Identify which cell holds the provided text, then report its [x, y] central coordinate. 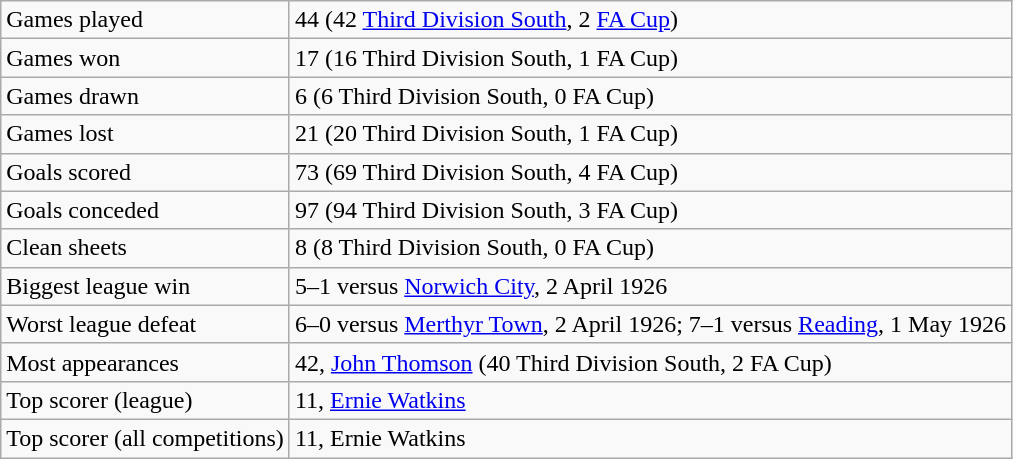
6–0 versus Merthyr Town, 2 April 1926; 7–1 versus Reading, 1 May 1926 [650, 324]
Games lost [146, 134]
Games won [146, 58]
Clean sheets [146, 248]
44 (42 Third Division South, 2 FA Cup) [650, 20]
42, John Thomson (40 Third Division South, 2 FA Cup) [650, 362]
Games drawn [146, 96]
97 (94 Third Division South, 3 FA Cup) [650, 210]
73 (69 Third Division South, 4 FA Cup) [650, 172]
17 (16 Third Division South, 1 FA Cup) [650, 58]
Top scorer (all competitions) [146, 438]
Biggest league win [146, 286]
Games played [146, 20]
6 (6 Third Division South, 0 FA Cup) [650, 96]
5–1 versus Norwich City, 2 April 1926 [650, 286]
21 (20 Third Division South, 1 FA Cup) [650, 134]
Top scorer (league) [146, 400]
Most appearances [146, 362]
Goals conceded [146, 210]
Goals scored [146, 172]
8 (8 Third Division South, 0 FA Cup) [650, 248]
Worst league defeat [146, 324]
